Return the (x, y) coordinate for the center point of the cell that contains the specified text.  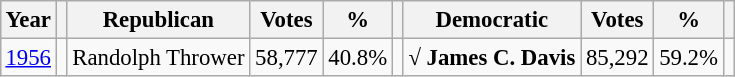
Year (28, 20)
Randolph Thrower (158, 57)
Democratic (492, 20)
1956 (28, 57)
85,292 (618, 57)
58,777 (286, 57)
√ James C. Davis (492, 57)
Republican (158, 20)
59.2% (688, 57)
40.8% (358, 57)
